Find where the given text appears and provide that cell's center as (X, Y) coordinate. 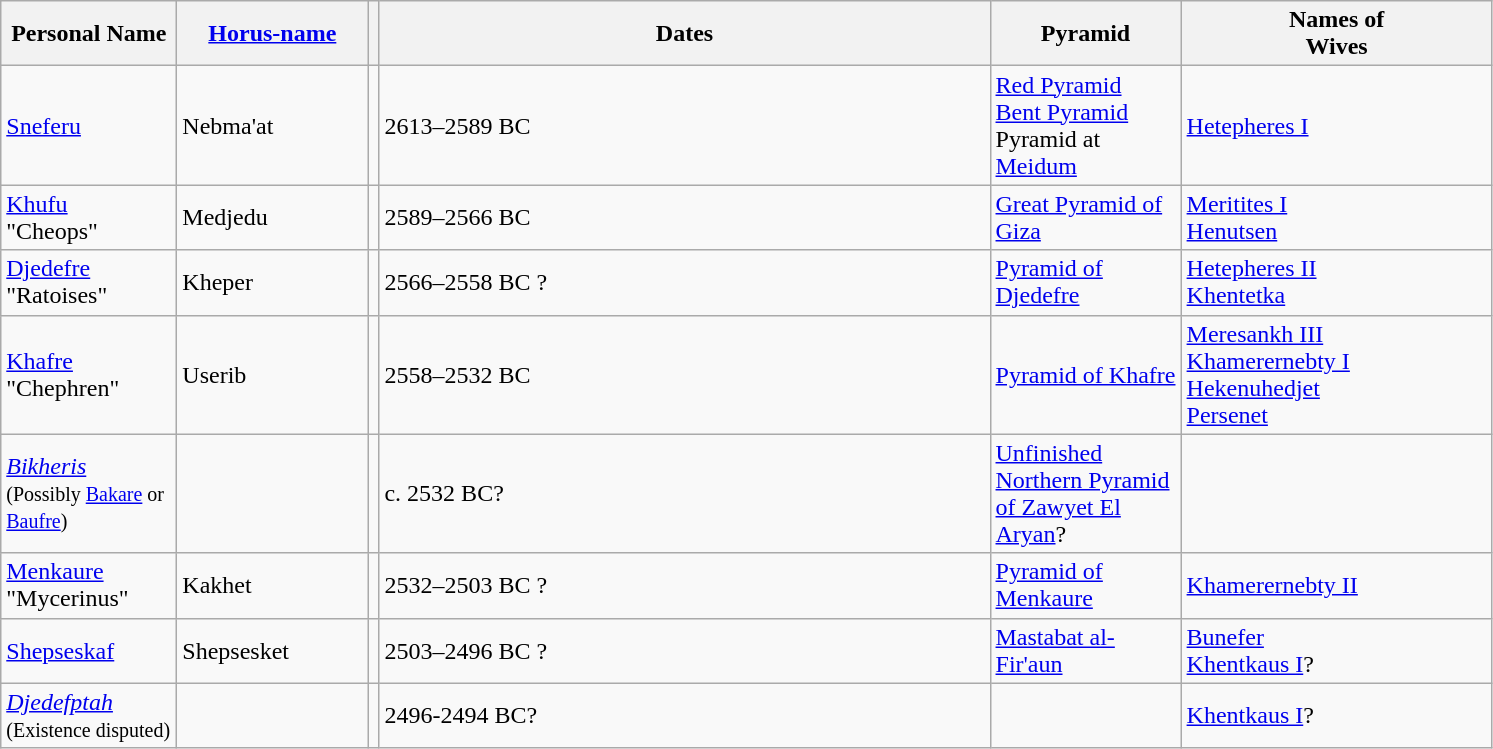
Khentkaus I? (1336, 716)
2558–2532 BC (684, 374)
2503–2496 BC ? (684, 650)
Pyramid of Menkaure (1086, 586)
Pyramid (1086, 34)
2566–2558 BC ? (684, 282)
Djedefre"Ratoises" (89, 282)
Khamerernebty II (1336, 586)
Horus-name (272, 34)
Nebma'at (272, 126)
Dates (684, 34)
Hetepheres I (1336, 126)
2613–2589 BC (684, 126)
2496-2494 BC? (684, 716)
2589–2566 BC (684, 218)
Djedefptah(Existence disputed) (89, 716)
Menkaure"Mycerinus" (89, 586)
Medjedu (272, 218)
Meritites I Henutsen (1336, 218)
Pyramid of Khafre (1086, 374)
Shepsesket (272, 650)
Kheper (272, 282)
Names of Wives (1336, 34)
Hetepheres II Khentetka (1336, 282)
2532–2503 BC ? (684, 586)
Khufu"Cheops" (89, 218)
Red Pyramid Bent Pyramid Pyramid at Meidum (1086, 126)
Userib (272, 374)
Bikheris(Possibly Bakare or Baufre) (89, 494)
Kakhet (272, 586)
Pyramid of Djedefre (1086, 282)
Unfinished Northern Pyramid of Zawyet El Aryan? (1086, 494)
Mastabat al-Fir'aun (1086, 650)
Personal Name (89, 34)
Shepseskaf (89, 650)
Bunefer Khentkaus I? (1336, 650)
Meresankh III Khamerernebty I Hekenuhedjet Persenet (1336, 374)
c. 2532 BC? (684, 494)
Sneferu (89, 126)
Great Pyramid of Giza (1086, 218)
Khafre"Chephren" (89, 374)
